Provide the [X, Y] coordinate of the cell's center where the given text is located.  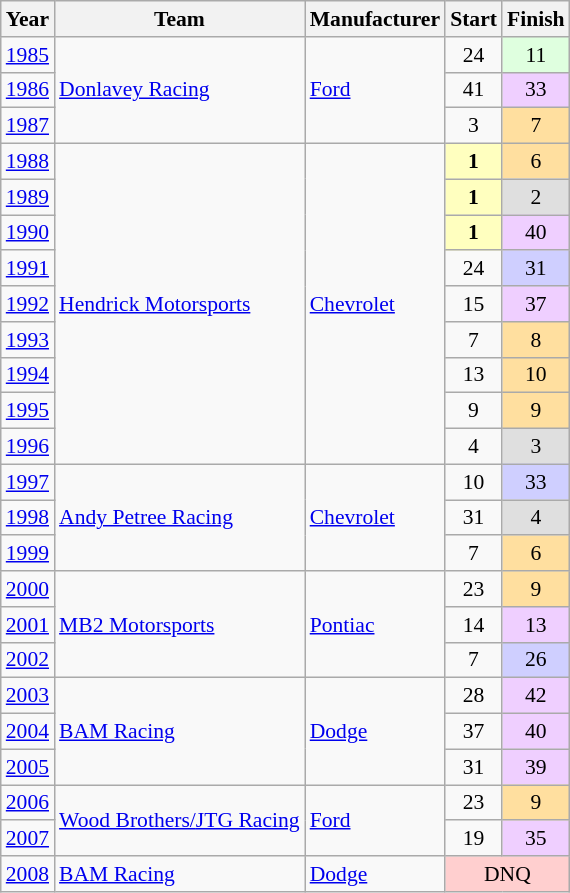
1985 [28, 55]
15 [474, 304]
Andy Petree Racing [180, 518]
DNQ [508, 874]
2001 [28, 625]
14 [474, 625]
1989 [28, 197]
1990 [28, 233]
2000 [28, 589]
1987 [28, 126]
Pontiac [375, 624]
2004 [28, 732]
Manufacturer [375, 19]
28 [474, 696]
1994 [28, 375]
1986 [28, 90]
2006 [28, 803]
42 [536, 696]
2003 [28, 696]
2 [536, 197]
1996 [28, 447]
2002 [28, 660]
11 [536, 55]
2005 [28, 767]
Finish [536, 19]
8 [536, 340]
1988 [28, 162]
MB2 Motorsports [180, 624]
Team [180, 19]
2007 [28, 839]
35 [536, 839]
39 [536, 767]
2008 [28, 874]
1995 [28, 411]
Year [28, 19]
19 [474, 839]
1992 [28, 304]
Hendrick Motorsports [180, 304]
Donlavey Racing [180, 90]
Wood Brothers/JTG Racing [180, 820]
1993 [28, 340]
1998 [28, 518]
41 [474, 90]
Start [474, 19]
1999 [28, 554]
1991 [28, 269]
26 [536, 660]
1997 [28, 482]
